Capture the cell that displays the provided text and extract its (X, Y) central coordinate. 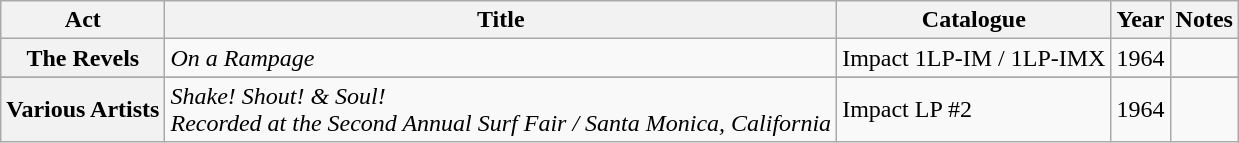
Various Artists (83, 110)
Catalogue (974, 20)
The Revels (83, 58)
Impact LP #2 (974, 110)
Year (1140, 20)
On a Rampage (501, 58)
Shake! Shout! & Soul!Recorded at the Second Annual Surf Fair / Santa Monica, California (501, 110)
Act (83, 20)
Title (501, 20)
Impact 1LP-IM / 1LP-IMX (974, 58)
Notes (1204, 20)
